For the text-containing cell, return its midpoint in (x, y) coordinate format. 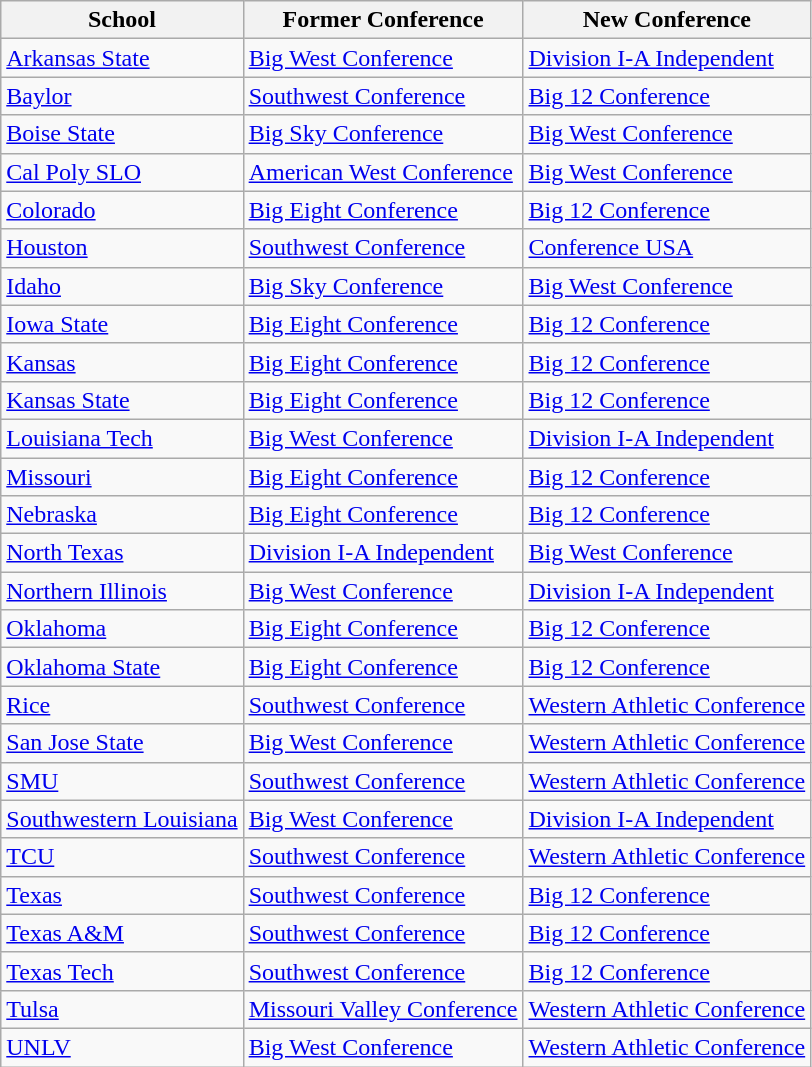
UNLV (122, 1047)
Louisiana Tech (122, 438)
Iowa State (122, 324)
North Texas (122, 553)
Kansas State (122, 400)
Boise State (122, 134)
Oklahoma State (122, 667)
Kansas (122, 362)
Northern Illinois (122, 591)
Tulsa (122, 1009)
Missouri Valley Conference (383, 1009)
Arkansas State (122, 58)
Baylor (122, 96)
Oklahoma (122, 629)
Texas (122, 895)
Missouri (122, 477)
Texas Tech (122, 971)
Rice (122, 705)
Conference USA (667, 248)
American West Conference (383, 172)
Houston (122, 248)
School (122, 20)
Nebraska (122, 515)
TCU (122, 857)
Cal Poly SLO (122, 172)
Colorado (122, 210)
Idaho (122, 286)
New Conference (667, 20)
San Jose State (122, 743)
Texas A&M (122, 933)
Former Conference (383, 20)
Southwestern Louisiana (122, 819)
SMU (122, 781)
